Capture the cell that displays the provided text and extract its [X, Y] central coordinate. 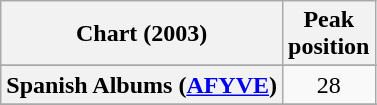
Spanish Albums (AFYVE) [142, 85]
28 [329, 85]
Chart (2003) [142, 34]
Peakposition [329, 34]
